Detect which cell encompasses the target text, then output its [x, y] center coordinate. 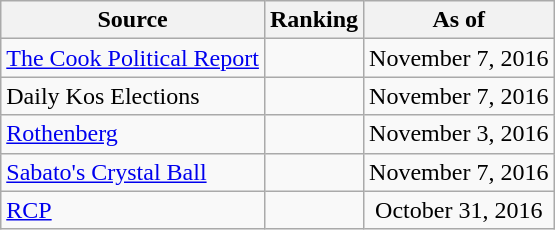
October 31, 2016 [459, 210]
RCP [133, 210]
Source [133, 20]
Rothenberg [133, 134]
Sabato's Crystal Ball [133, 172]
The Cook Political Report [133, 58]
November 3, 2016 [459, 134]
Daily Kos Elections [133, 96]
As of [459, 20]
Ranking [314, 20]
